Determine the (x, y) coordinate at the center of the cell enclosing the given text.  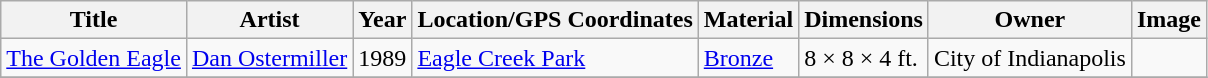
City of Indianapolis (1030, 58)
Eagle Creek Park (555, 58)
Location/GPS Coordinates (555, 20)
Bronze (748, 58)
The Golden Eagle (94, 58)
Owner (1030, 20)
Year (382, 20)
Dimensions (864, 20)
Artist (269, 20)
1989 (382, 58)
Image (1168, 20)
8 × 8 × 4 ft. (864, 58)
Dan Ostermiller (269, 58)
Title (94, 20)
Material (748, 20)
